Extract the (X, Y) coordinate from the center of the cell holding the provided text.  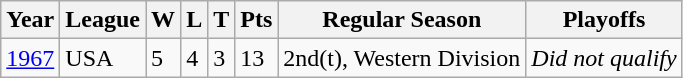
2nd(t), Western Division (402, 58)
3 (222, 58)
W (164, 20)
L (194, 20)
4 (194, 58)
Year (30, 20)
League (103, 20)
T (222, 20)
5 (164, 58)
Pts (256, 20)
Playoffs (604, 20)
13 (256, 58)
Did not qualify (604, 58)
Regular Season (402, 20)
USA (103, 58)
1967 (30, 58)
